Return the [X, Y] coordinate for the center point of the cell that contains the specified text.  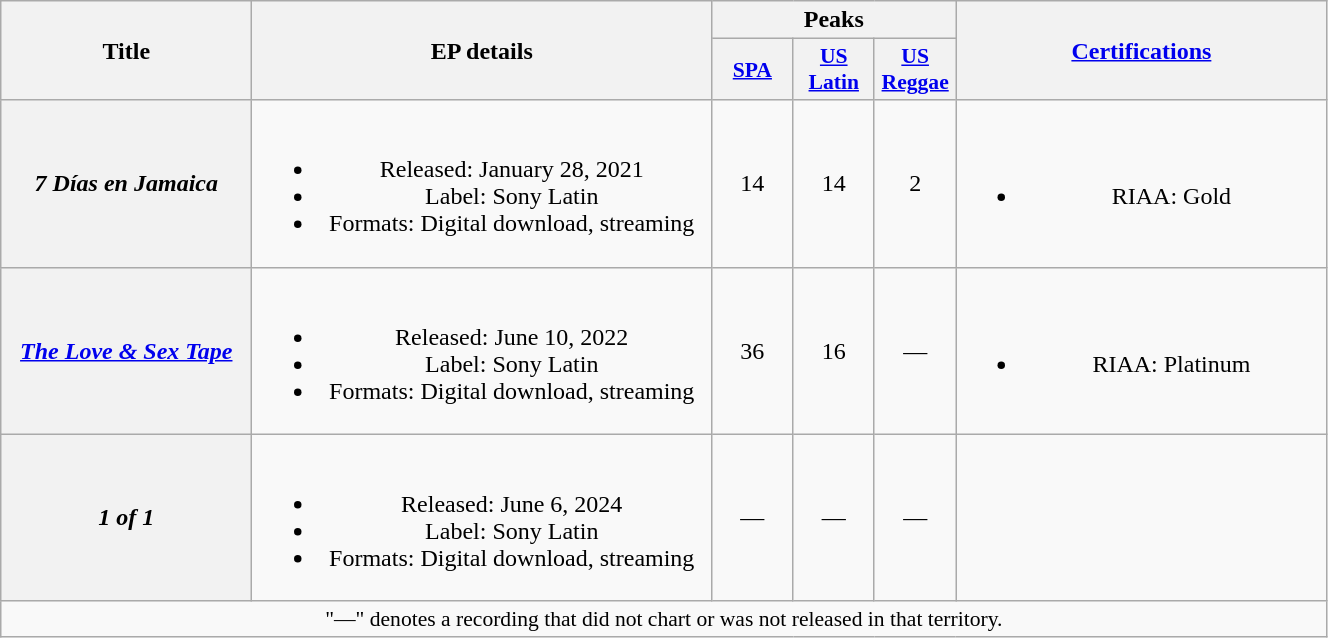
Title [126, 50]
7 Días en Jamaica [126, 184]
USReggae [914, 70]
USLatin [834, 70]
RIAA: Gold [1142, 184]
EP details [482, 50]
SPA [752, 70]
16 [834, 350]
Certifications [1142, 50]
RIAA: Platinum [1142, 350]
36 [752, 350]
Released: June 10, 2022Label: Sony LatinFormats: Digital download, streaming [482, 350]
Released: June 6, 2024Label: Sony LatinFormats: Digital download, streaming [482, 518]
Peaks [834, 20]
The Love & Sex Tape [126, 350]
2 [914, 184]
"—" denotes a recording that did not chart or was not released in that territory. [664, 619]
1 of 1 [126, 518]
Released: January 28, 2021Label: Sony LatinFormats: Digital download, streaming [482, 184]
